Provide the [X, Y] coordinate of the cell's center where the given text is located.  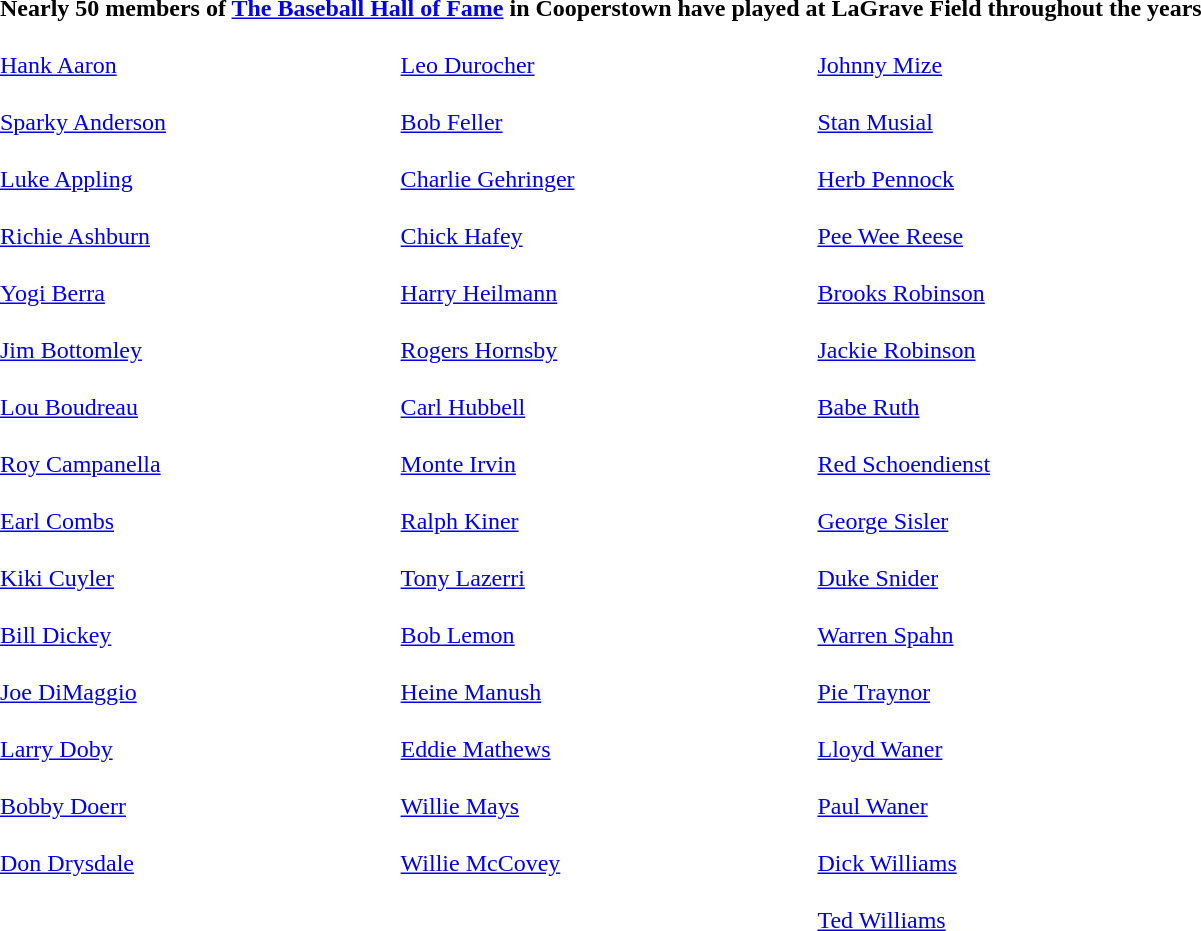
Willie Mays [594, 806]
Willie McCovey [594, 864]
Heine Manush [594, 692]
Leo Durocher [594, 66]
Bob Feller [594, 122]
Chick Hafey [594, 236]
Eddie Mathews [594, 750]
Rogers Hornsby [594, 350]
Tony Lazerri [594, 578]
Monte Irvin [594, 464]
Carl Hubbell [594, 408]
Harry Heilmann [594, 294]
Charlie Gehringer [594, 180]
Bob Lemon [594, 636]
Ralph Kiner [594, 522]
